Return (x, y) of the center of cell containing provided text 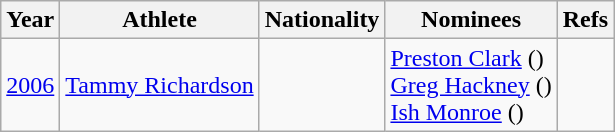
2006 (30, 85)
Preston Clark ()Greg Hackney ()Ish Monroe () (471, 85)
Athlete (160, 20)
Refs (585, 20)
Nominees (471, 20)
Nationality (322, 20)
Tammy Richardson (160, 85)
Year (30, 20)
